Return the [x, y] coordinate for the center point of the cell that contains the specified text.  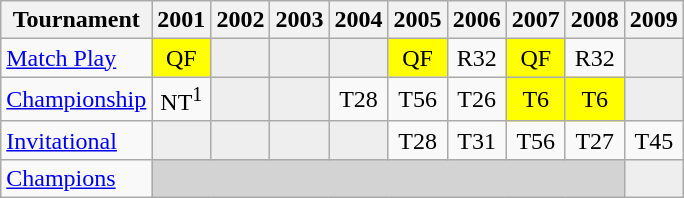
2005 [418, 20]
T45 [654, 140]
2003 [300, 20]
Match Play [76, 58]
Invitational [76, 140]
2001 [182, 20]
2004 [358, 20]
NT1 [182, 100]
2002 [240, 20]
T27 [594, 140]
Champions [76, 178]
2009 [654, 20]
2007 [536, 20]
Tournament [76, 20]
Championship [76, 100]
2008 [594, 20]
2006 [476, 20]
T26 [476, 100]
T31 [476, 140]
